Extract the (X, Y) coordinate from the center of the cell holding the provided text.  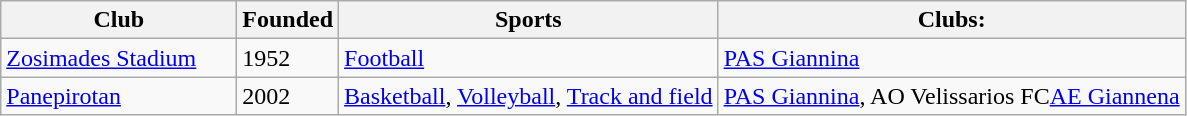
Sports (529, 20)
Football (529, 58)
Founded (288, 20)
Zosimades Stadium (119, 58)
Clubs: (952, 20)
Basketball, Volleyball, Track and field (529, 96)
Panepirotan (119, 96)
Club (119, 20)
2002 (288, 96)
PAS Giannina (952, 58)
1952 (288, 58)
PAS Giannina, AO Velissarios FCAE Giannena (952, 96)
